Capture the cell that displays the provided text and extract its (x, y) central coordinate. 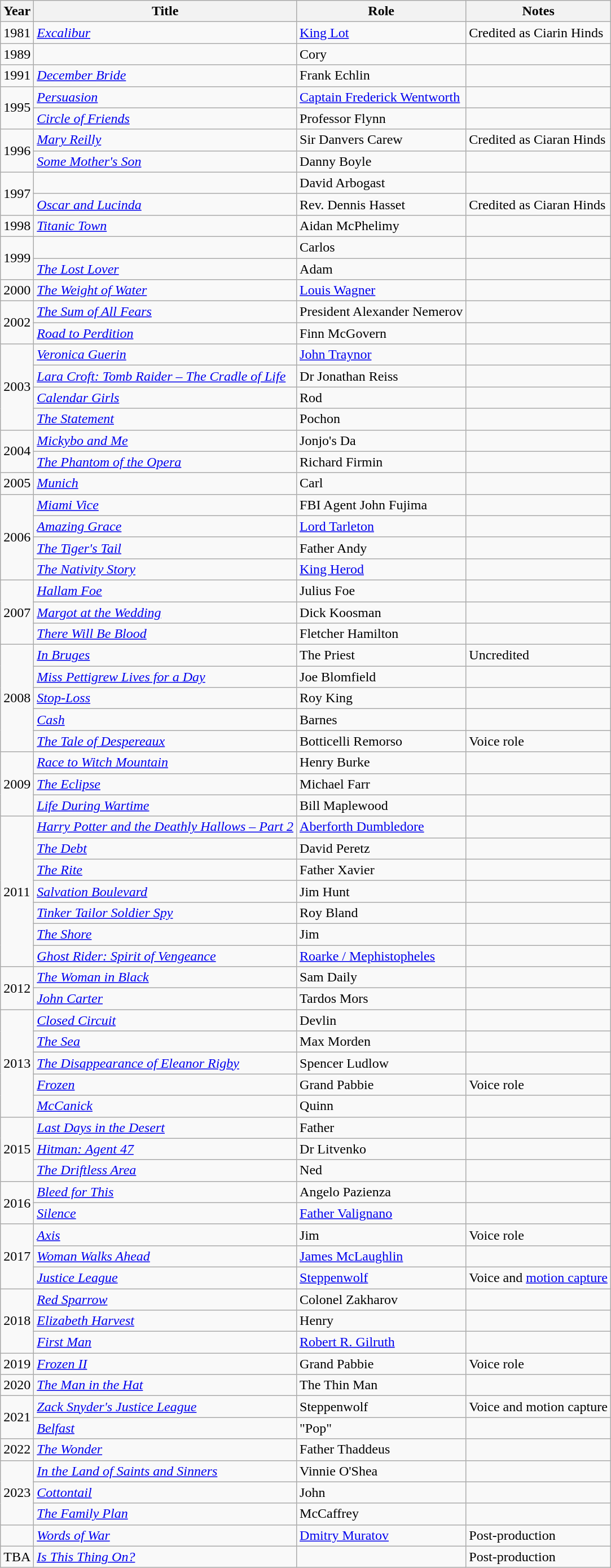
Cash (165, 720)
Woman Walks Ahead (165, 1256)
Salvation Boulevard (165, 891)
Elizabeth Harvest (165, 1321)
The Sum of All Fears (165, 312)
Amazing Grace (165, 526)
Miss Pettigrew Lives for a Day (165, 677)
Sir Danvers Carew (381, 140)
James McLaughlin (381, 1256)
Colonel Zakharov (381, 1299)
Title (165, 11)
The Weight of Water (165, 290)
Rev. Dennis Hasset (381, 204)
The Statement (165, 419)
Devlin (381, 1020)
Mickybo and Me (165, 441)
The Tale of Despereaux (165, 741)
Is This Thing On? (165, 1557)
1981 (17, 33)
2005 (17, 483)
Captain Frederick Wentworth (381, 97)
Barnes (381, 720)
Some Mother's Son (165, 161)
1999 (17, 258)
Father Xavier (381, 870)
Last Days in the Desert (165, 1127)
Munich (165, 483)
Henry Burke (381, 763)
Dr Litvenko (381, 1149)
The Phantom of the Opera (165, 462)
Mary Reilly (165, 140)
2021 (17, 1417)
Frozen II (165, 1364)
Bill Maplewood (381, 805)
1995 (17, 108)
2018 (17, 1320)
The Disappearance of Eleanor Rigby (165, 1063)
Father (381, 1127)
The Shore (165, 934)
Dr Jonathan Reiss (381, 376)
2006 (17, 537)
First Man (165, 1342)
Bleed for This (165, 1192)
2012 (17, 988)
Rod (381, 398)
2007 (17, 612)
The Tiger's Tail (165, 548)
Michael Farr (381, 784)
2009 (17, 784)
Spencer Ludlow (381, 1063)
Carlos (381, 247)
Professor Flynn (381, 118)
The Priest (381, 655)
The Nativity Story (165, 569)
Max Morden (381, 1042)
Persuasion (165, 97)
2004 (17, 451)
Frank Echlin (381, 76)
Roy Bland (381, 913)
Hallam Foe (165, 591)
Hitman: Agent 47 (165, 1149)
The Lost Lover (165, 269)
Lara Croft: Tomb Raider – The Cradle of Life (165, 376)
Miami Vice (165, 505)
FBI Agent John Fujima (381, 505)
The Eclipse (165, 784)
McCaffrey (381, 1514)
2016 (17, 1203)
The Thin Man (381, 1385)
Richard Firmin (381, 462)
Angelo Pazienza (381, 1192)
Father Thaddeus (381, 1450)
Circle of Friends (165, 118)
2011 (17, 891)
The Woman in Black (165, 977)
Carl (381, 483)
Vinnie O'Shea (381, 1471)
Belfast (165, 1428)
Race to Witch Mountain (165, 763)
There Will Be Blood (165, 634)
Father Andy (381, 548)
Lord Tarleton (381, 526)
The Debt (165, 848)
Pochon (381, 419)
Stop-Loss (165, 698)
Father Valignano (381, 1213)
The Wonder (165, 1450)
King Herod (381, 569)
2013 (17, 1063)
Tardos Mors (381, 999)
2002 (17, 323)
"Pop" (381, 1428)
2023 (17, 1492)
The Man in the Hat (165, 1385)
Notes (538, 11)
Jim Hunt (381, 891)
Titanic Town (165, 226)
Ghost Rider: Spirit of Vengeance (165, 956)
1989 (17, 54)
Roarke / Mephistopheles (381, 956)
David Arbogast (381, 183)
Danny Boyle (381, 161)
Year (17, 11)
Margot at the Wedding (165, 612)
2022 (17, 1450)
Fletcher Hamilton (381, 634)
2000 (17, 290)
Finn McGovern (381, 333)
2008 (17, 698)
Life During Wartime (165, 805)
2017 (17, 1256)
McCanick (165, 1106)
Veronica Guerin (165, 355)
1997 (17, 193)
Role (381, 11)
Jonjo's Da (381, 441)
In the Land of Saints and Sinners (165, 1471)
The Rite (165, 870)
Julius Foe (381, 591)
Roy King (381, 698)
Dick Koosman (381, 612)
Louis Wagner (381, 290)
TBA (17, 1557)
The Sea (165, 1042)
Red Sparrow (165, 1299)
Uncredited (538, 655)
Credited as Ciarin Hinds (538, 33)
Quinn (381, 1106)
Zack Snyder's Justice League (165, 1407)
Silence (165, 1213)
John (381, 1492)
1991 (17, 76)
Joe Blomfield (381, 677)
Adam (381, 269)
Words of War (165, 1535)
Henry (381, 1321)
Sam Daily (381, 977)
1996 (17, 151)
The Driftless Area (165, 1170)
John Carter (165, 999)
President Alexander Nemerov (381, 312)
In Bruges (165, 655)
Closed Circuit (165, 1020)
2019 (17, 1364)
Ned (381, 1170)
Cottontail (165, 1492)
1998 (17, 226)
December Bride (165, 76)
Botticelli Remorso (381, 741)
Road to Perdition (165, 333)
Frozen (165, 1085)
Calendar Girls (165, 398)
2003 (17, 387)
Axis (165, 1235)
Cory (381, 54)
Oscar and Lucinda (165, 204)
Aberforth Dumbledore (381, 827)
The Family Plan (165, 1514)
David Peretz (381, 848)
2015 (17, 1149)
John Traynor (381, 355)
Excalibur (165, 33)
Harry Potter and the Deathly Hallows – Part 2 (165, 827)
2020 (17, 1385)
King Lot (381, 33)
Robert R. Gilruth (381, 1342)
Aidan McPhelimy (381, 226)
Dmitry Muratov (381, 1535)
Justice League (165, 1278)
Tinker Tailor Soldier Spy (165, 913)
